Locate the cell with the specified text and output its (X, Y) center coordinate. 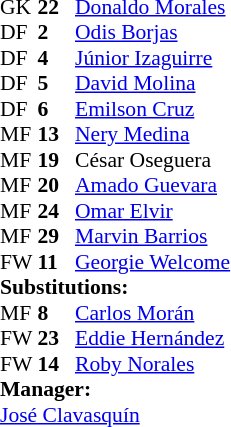
Manager: (115, 389)
13 (57, 135)
Nery Medina (152, 135)
23 (57, 339)
20 (57, 185)
5 (57, 83)
14 (57, 364)
2 (57, 33)
19 (57, 160)
Eddie Hernández (152, 339)
24 (57, 211)
Júnior Izaguirre (152, 58)
Omar Elvir (152, 211)
Substitutions: (115, 287)
David Molina (152, 83)
Odis Borjas (152, 33)
Emilson Cruz (152, 109)
6 (57, 109)
4 (57, 58)
8 (57, 313)
29 (57, 237)
Amado Guevara (152, 185)
Georgie Welcome (152, 262)
11 (57, 262)
Carlos Morán (152, 313)
Roby Norales (152, 364)
Marvin Barrios (152, 237)
César Oseguera (152, 160)
